Provide the (X, Y) coordinate of the cell's center where the given text is located.  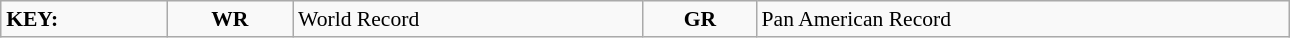
World Record (468, 19)
GR (700, 19)
KEY: (84, 19)
WR (230, 19)
Pan American Record (1023, 19)
